Identify which cell holds the provided text, then report its [x, y] central coordinate. 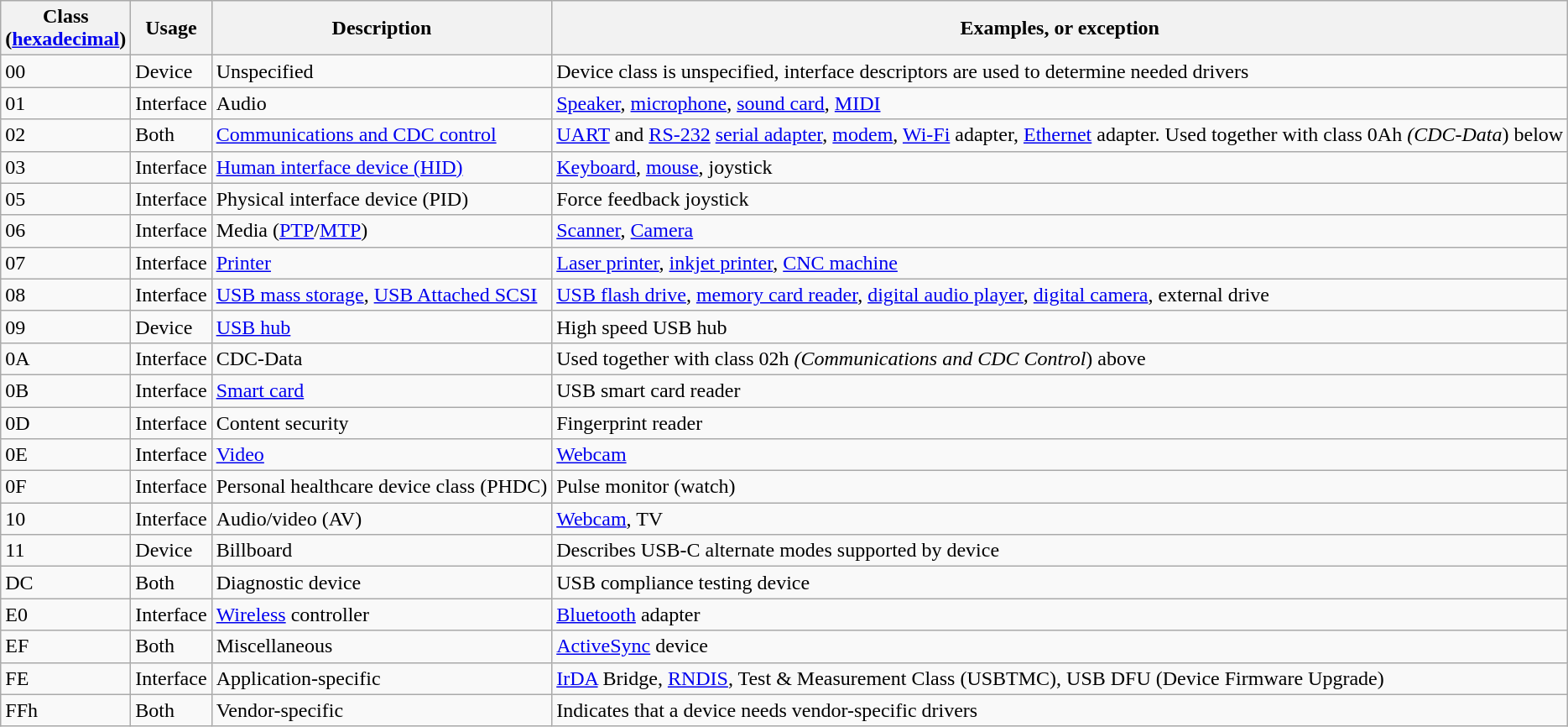
Description [382, 29]
05 [65, 199]
Printer [382, 263]
Unspecified [382, 71]
09 [65, 327]
Webcam, TV [1060, 519]
FFh [65, 710]
USB mass storage, USB Attached SCSI [382, 295]
Keyboard, mouse, joystick [1060, 167]
Vendor-specific [382, 710]
Media (PTP/MTP) [382, 231]
Force feedback joystick [1060, 199]
Physical interface device (PID) [382, 199]
Diagnostic device [382, 583]
06 [65, 231]
DC [65, 583]
Video [382, 455]
Describes USB-C alternate modes supported by device [1060, 551]
UART and RS-232 serial adapter, modem, Wi-Fi adapter, Ethernet adapter. Used together with class 0Ah (CDC-Data) below [1060, 135]
0D [65, 422]
Bluetooth adapter [1060, 615]
Content security [382, 422]
Indicates that a device needs vendor-specific drivers [1060, 710]
0A [65, 358]
ActiveSync device [1060, 646]
Usage [171, 29]
USB flash drive, memory card reader, digital audio player, digital camera, external drive [1060, 295]
Used together with class 02h (Communications and CDC Control) above [1060, 358]
USB smart card reader [1060, 390]
IrDA Bridge, RNDIS, Test & Measurement Class (USBTMC), USB DFU (Device Firmware Upgrade) [1060, 678]
CDC-Data [382, 358]
High speed USB hub [1060, 327]
E0 [65, 615]
Communications and CDC control [382, 135]
08 [65, 295]
Smart card [382, 390]
Scanner, Camera [1060, 231]
0B [65, 390]
Pulse monitor (watch) [1060, 487]
10 [65, 519]
Laser printer, inkjet printer, CNC machine [1060, 263]
Speaker, microphone, sound card, MIDI [1060, 103]
0F [65, 487]
Class(hexadecimal) [65, 29]
Human interface device (HID) [382, 167]
Fingerprint reader [1060, 422]
Webcam [1060, 455]
Billboard [382, 551]
FE [65, 678]
Examples, or exception [1060, 29]
Audio/video (AV) [382, 519]
Miscellaneous [382, 646]
Wireless controller [382, 615]
EF [65, 646]
USB hub [382, 327]
Personal healthcare device class (PHDC) [382, 487]
07 [65, 263]
11 [65, 551]
Device class is unspecified, interface descriptors are used to determine needed drivers [1060, 71]
USB compliance testing device [1060, 583]
0E [65, 455]
02 [65, 135]
Application-specific [382, 678]
Audio [382, 103]
00 [65, 71]
03 [65, 167]
01 [65, 103]
